Locate the cell with the specified text and output its [x, y] center coordinate. 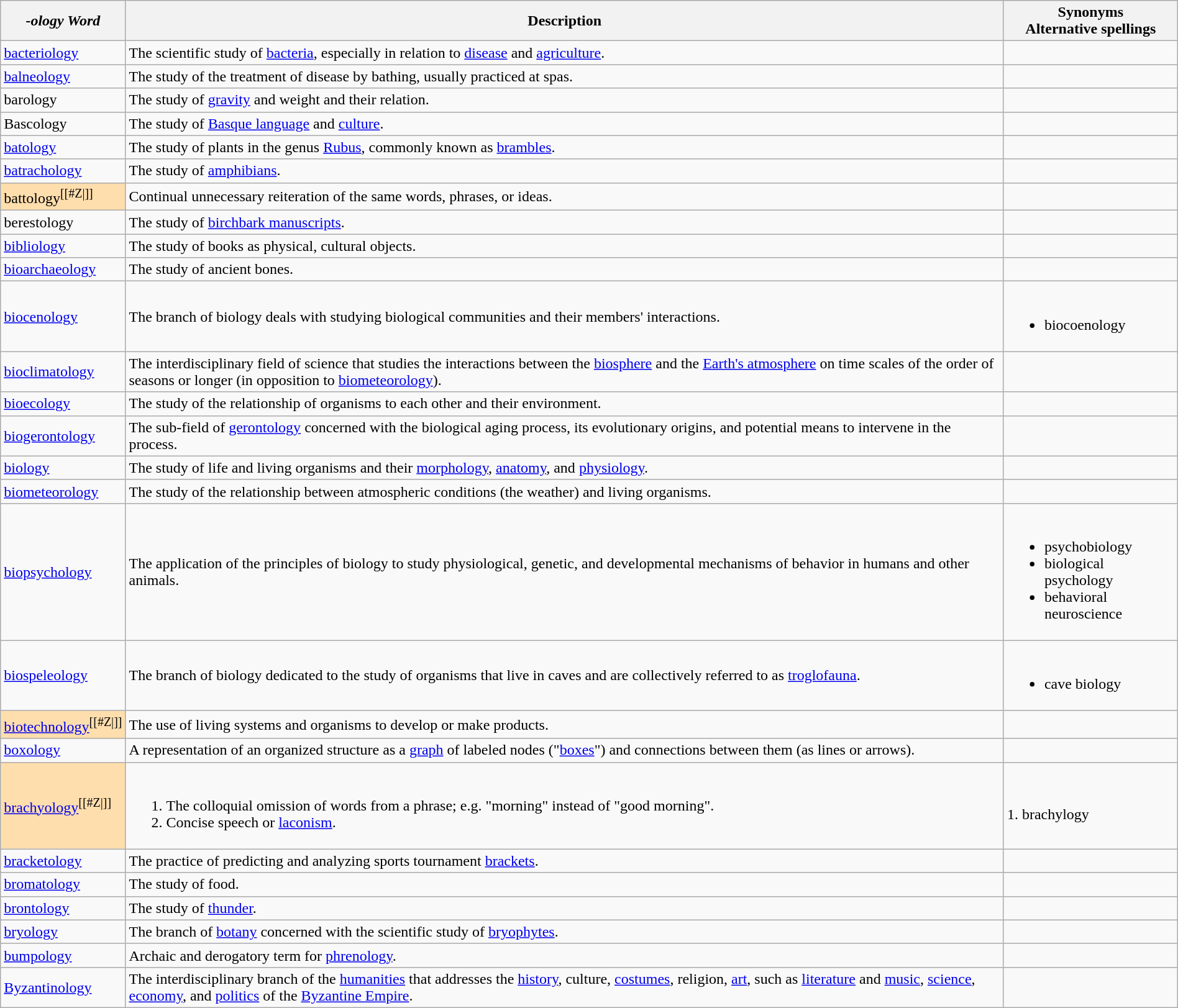
barology [63, 100]
bryology [63, 932]
The study of the relationship between atmospheric conditions (the weather) and living organisms. [564, 491]
The study of gravity and weight and their relation. [564, 100]
bioclimatology [63, 371]
The study of ancient bones. [564, 270]
The use of living systems and organisms to develop or make products. [564, 724]
Bascology [63, 124]
The study of life and living organisms and their morphology, anatomy, and physiology. [564, 468]
The study of food. [564, 884]
The study of plants in the genus Rubus, commonly known as brambles. [564, 147]
psychobiologybiological psychologybehavioral neuroscience [1090, 571]
The colloquial omission of words from a phrase; e.g. "morning" instead of "good morning".Concise speech or laconism. [564, 806]
Byzantinology [63, 988]
bacteriology [63, 53]
batrachology [63, 171]
The scientific study of bacteria, especially in relation to disease and agriculture. [564, 53]
berestology [63, 222]
biotechnology[[#Z|]] [63, 724]
The application of the principles of biology to study physiological, genetic, and developmental mechanisms of behavior in humans and other animals. [564, 571]
Archaic and derogatory term for phrenology. [564, 955]
SynonymsAlternative spellings [1090, 21]
biology [63, 468]
-ology Word [63, 21]
batology [63, 147]
The branch of biology deals with studying biological communities and their members' interactions. [564, 317]
bumpology [63, 955]
The study of birchbark manuscripts. [564, 222]
The branch of biology dedicated to the study of organisms that live in caves and are collectively referred to as troglofauna. [564, 676]
bromatology [63, 884]
biopsychology [63, 571]
balneology [63, 76]
1. brachylogy [1090, 806]
biocoenology [1090, 317]
A representation of an organized structure as a graph of labeled nodes ("boxes") and connections between them (as lines or arrows). [564, 750]
Continual unnecessary reiteration of the same words, phrases, or ideas. [564, 196]
biospeleology [63, 676]
battology[[#Z|]] [63, 196]
biocenology [63, 317]
The study of thunder. [564, 908]
The study of the relationship of organisms to each other and their environment. [564, 404]
bracketology [63, 861]
bioarchaeology [63, 270]
bibliology [63, 246]
The sub-field of gerontology concerned with the biological aging process, its evolutionary origins, and potential means to intervene in the process. [564, 436]
The study of the treatment of disease by bathing, usually practiced at spas. [564, 76]
boxology [63, 750]
The branch of botany concerned with the scientific study of bryophytes. [564, 932]
The practice of predicting and analyzing sports tournament brackets. [564, 861]
bioecology [63, 404]
The study of Basque language and culture. [564, 124]
biogerontology [63, 436]
Description [564, 21]
cave biology [1090, 676]
brontology [63, 908]
brachyology[[#Z|]] [63, 806]
biometeorology [63, 491]
The study of books as physical, cultural objects. [564, 246]
The study of amphibians. [564, 171]
